Identify which cell holds the provided text, then report its (x, y) central coordinate. 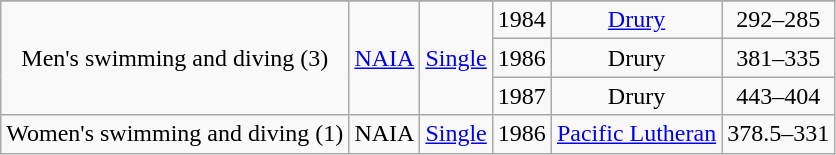
Women's swimming and diving (1) (175, 134)
378.5–331 (778, 134)
1984 (522, 20)
381–335 (778, 58)
Men's swimming and diving (3) (175, 58)
Pacific Lutheran (636, 134)
443–404 (778, 96)
1987 (522, 96)
292–285 (778, 20)
